Determine the [x, y] coordinate at the center of the cell enclosing the given text.  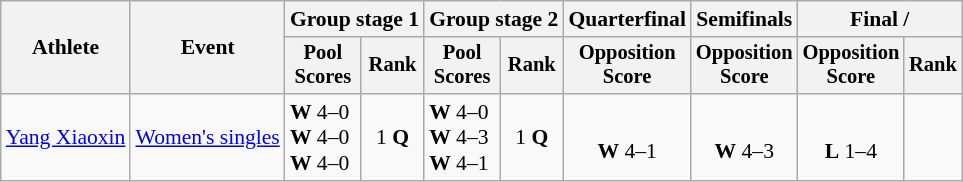
L 1–4 [852, 138]
Athlete [66, 48]
W 4–0 W 4–0 W 4–0 [323, 138]
Semifinals [744, 19]
Final / [880, 19]
Quarterfinal [627, 19]
Women's singles [207, 138]
W 4–1 [627, 138]
Event [207, 48]
Group stage 1 [354, 19]
Group stage 2 [494, 19]
Yang Xiaoxin [66, 138]
W 4–0 W 4–3 W 4–1 [462, 138]
W 4–3 [744, 138]
